Provide the [x, y] coordinate of the cell's center where the given text is located.  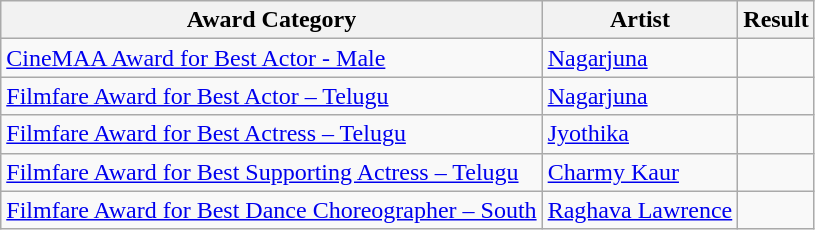
Filmfare Award for Best Dance Choreographer – South [272, 210]
CineMAA Award for Best Actor - Male [272, 58]
Filmfare Award for Best Supporting Actress – Telugu [272, 172]
Raghava Lawrence [640, 210]
Award Category [272, 20]
Artist [640, 20]
Charmy Kaur [640, 172]
Filmfare Award for Best Actress – Telugu [272, 134]
Result [776, 20]
Filmfare Award for Best Actor – Telugu [272, 96]
Jyothika [640, 134]
